Scan for the cell matching the given text and deliver its [x, y] coordinate at center. 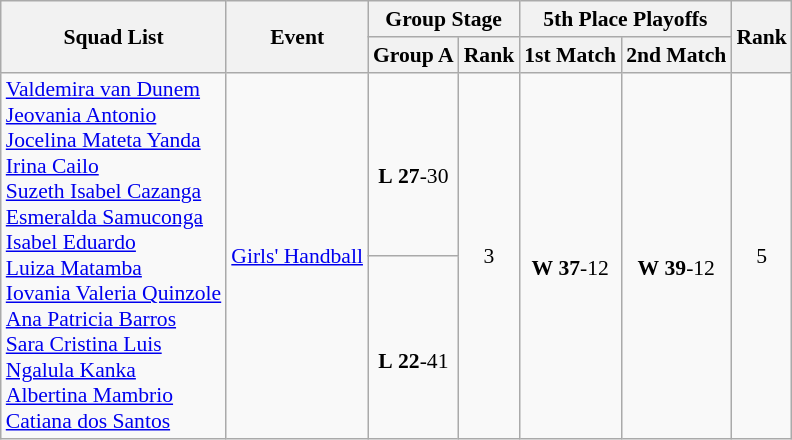
Event [297, 36]
2nd Match [676, 55]
L 27-30 [414, 164]
Squad List [114, 36]
Group A [414, 55]
Group Stage [444, 19]
1st Match [570, 55]
Girls' Handball [297, 256]
3 [490, 256]
L 22-41 [414, 348]
W 37-12 [570, 256]
W 39-12 [676, 256]
5 [762, 256]
5th Place Playoffs [625, 19]
